Return [X, Y] of the center of cell containing provided text 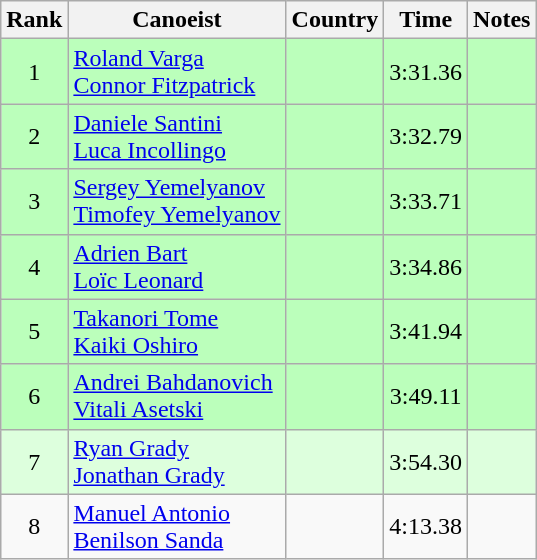
4:13.38 [426, 526]
3:31.36 [426, 72]
3:33.71 [426, 202]
8 [34, 526]
3:34.86 [426, 266]
Sergey YemelyanovTimofey Yemelyanov [177, 202]
Time [426, 20]
3:54.30 [426, 462]
Andrei BahdanovichVitali Asetski [177, 396]
Manuel AntonioBenilson Sanda [177, 526]
5 [34, 332]
7 [34, 462]
Country [335, 20]
Ryan GradyJonathan Grady [177, 462]
Takanori TomeKaiki Oshiro [177, 332]
2 [34, 136]
Canoeist [177, 20]
6 [34, 396]
4 [34, 266]
3 [34, 202]
Notes [502, 20]
3:32.79 [426, 136]
Rank [34, 20]
3:41.94 [426, 332]
3:49.11 [426, 396]
Adrien BartLoïc Leonard [177, 266]
Daniele SantiniLuca Incollingo [177, 136]
Roland VargaConnor Fitzpatrick [177, 72]
1 [34, 72]
